Search for the cell housing the specified text and yield its (x, y) center coordinate. 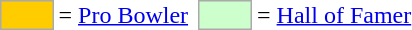
= Pro Bowler (124, 15)
